Detect which cell encompasses the target text, then output its (X, Y) center coordinate. 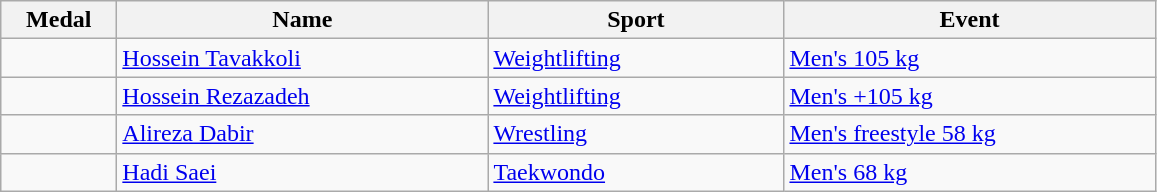
Men's +105 kg (970, 96)
Hossein Rezazadeh (302, 96)
Alireza Dabir (302, 134)
Sport (636, 20)
Medal (59, 20)
Men's 105 kg (970, 58)
Men's freestyle 58 kg (970, 134)
Taekwondo (636, 172)
Event (970, 20)
Wrestling (636, 134)
Name (302, 20)
Hossein Tavakkoli (302, 58)
Men's 68 kg (970, 172)
Hadi Saei (302, 172)
